Find where the given text appears and provide that cell's center as (X, Y) coordinate. 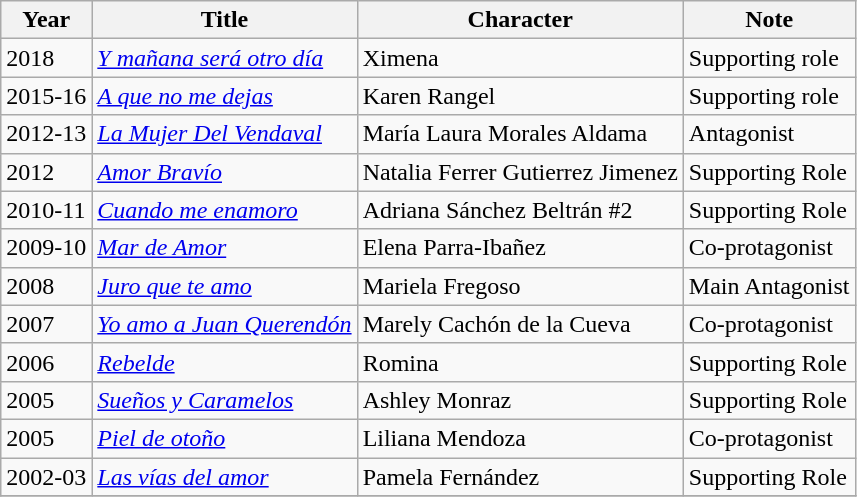
Ximena (520, 58)
2008 (46, 286)
A que no me dejas (224, 96)
2018 (46, 58)
2015-16 (46, 96)
Natalia Ferrer Gutierrez Jimenez (520, 172)
Liliana Mendoza (520, 438)
Mariela Fregoso (520, 286)
Main Antagonist (769, 286)
La Mujer Del Vendaval (224, 134)
Antagonist (769, 134)
Character (520, 20)
Marely Cachón de la Cueva (520, 324)
Rebelde (224, 362)
Yo amo a Juan Querendón (224, 324)
Note (769, 20)
2002-03 (46, 477)
2010-11 (46, 210)
Las vías del amor (224, 477)
Mar de Amor (224, 248)
Adriana Sánchez Beltrán #2 (520, 210)
Ashley Monraz (520, 400)
Elena Parra-Ibañez (520, 248)
Sueños y Caramelos (224, 400)
Year (46, 20)
Piel de otoño (224, 438)
2012-13 (46, 134)
Title (224, 20)
Y mañana será otro día (224, 58)
2007 (46, 324)
Juro que te amo (224, 286)
Karen Rangel (520, 96)
Amor Bravío (224, 172)
Cuando me enamoro (224, 210)
2006 (46, 362)
Pamela Fernández (520, 477)
2009-10 (46, 248)
Romina (520, 362)
2012 (46, 172)
María Laura Morales Aldama (520, 134)
